Detect which cell encompasses the target text, then output its [x, y] center coordinate. 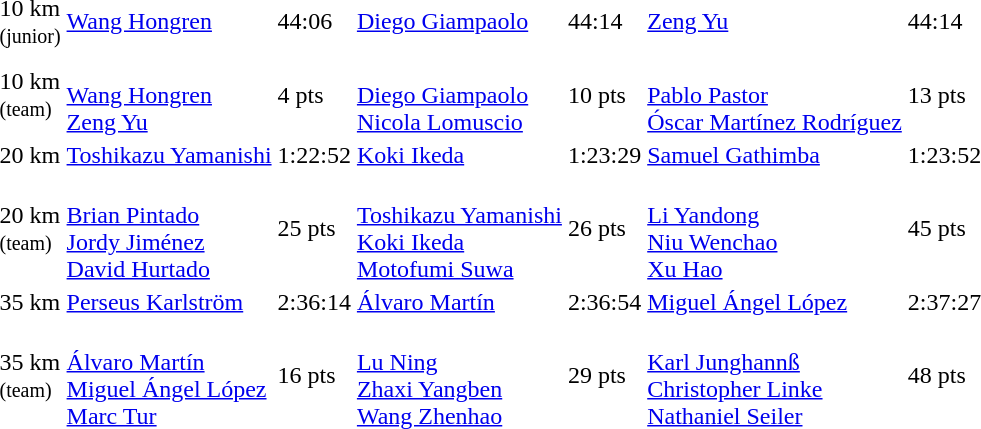
Perseus Karlström [169, 302]
1:22:52 [314, 155]
Toshikazu Yamanishi [169, 155]
Li YandongNiu WenchaoXu Hao [775, 228]
Miguel Ángel López [775, 302]
4 pts [314, 95]
1:23:29 [604, 155]
Koki Ikeda [459, 155]
26 pts [604, 228]
Toshikazu YamanishiKoki IkedaMotofumi Suwa [459, 228]
Álvaro Martín [459, 302]
Wang HongrenZeng Yu [169, 95]
Pablo PastorÓscar Martínez Rodríguez [775, 95]
Brian PintadoJordy JiménezDavid Hurtado [169, 228]
Samuel Gathimba [775, 155]
2:36:54 [604, 302]
10 pts [604, 95]
25 pts [314, 228]
Diego GiampaoloNicola Lomuscio [459, 95]
2:36:14 [314, 302]
